Return the [X, Y] coordinate for the center point of the cell that contains the specified text.  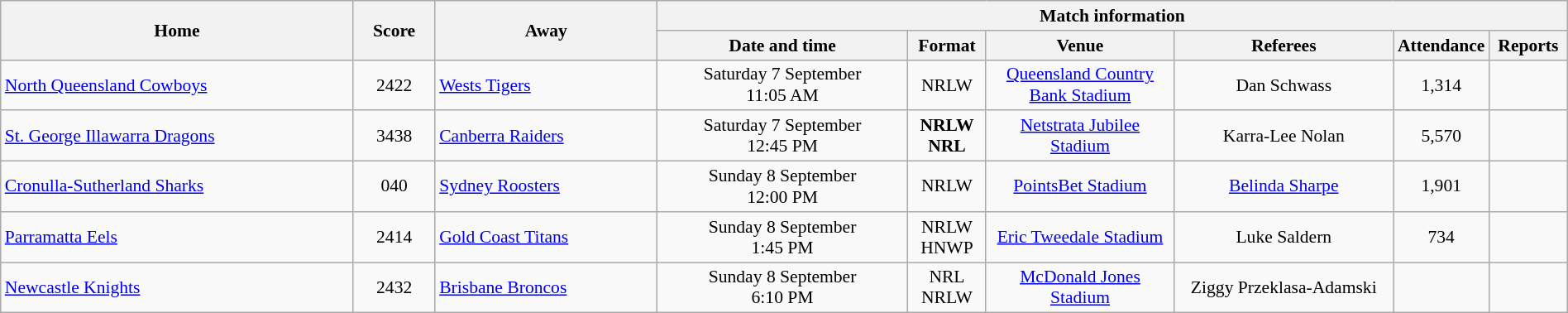
5,570 [1441, 136]
Brisbane Broncos [546, 288]
Belinda Sharpe [1284, 187]
Saturday 7 September11:05 AM [782, 84]
Luke Saldern [1284, 237]
NRLNRLW [948, 288]
Sunday 8 September6:10 PM [782, 288]
Away [546, 30]
Sunday 8 September12:00 PM [782, 187]
Sydney Roosters [546, 187]
Eric Tweedale Stadium [1080, 237]
Parramatta Eels [177, 237]
Saturday 7 September12:45 PM [782, 136]
Cronulla-Sutherland Sharks [177, 187]
1,314 [1441, 84]
McDonald Jones Stadium [1080, 288]
Home [177, 30]
PointsBet Stadium [1080, 187]
Score [394, 30]
040 [394, 187]
Date and time [782, 46]
Newcastle Knights [177, 288]
3438 [394, 136]
2414 [394, 237]
Ziggy Przeklasa-Adamski [1284, 288]
Format [948, 46]
734 [1441, 237]
Karra-Lee Nolan [1284, 136]
2432 [394, 288]
2422 [394, 84]
NRLWNRL [948, 136]
Dan Schwass [1284, 84]
Sunday 8 September1:45 PM [782, 237]
Gold Coast Titans [546, 237]
Match information [1113, 16]
North Queensland Cowboys [177, 84]
Queensland Country Bank Stadium [1080, 84]
Wests Tigers [546, 84]
St. George Illawarra Dragons [177, 136]
Attendance [1441, 46]
1,901 [1441, 187]
Reports [1528, 46]
NRLWHNWP [948, 237]
Canberra Raiders [546, 136]
Referees [1284, 46]
Netstrata Jubilee Stadium [1080, 136]
Venue [1080, 46]
